Return the (x, y) coordinate for the center point of the cell that contains the specified text.  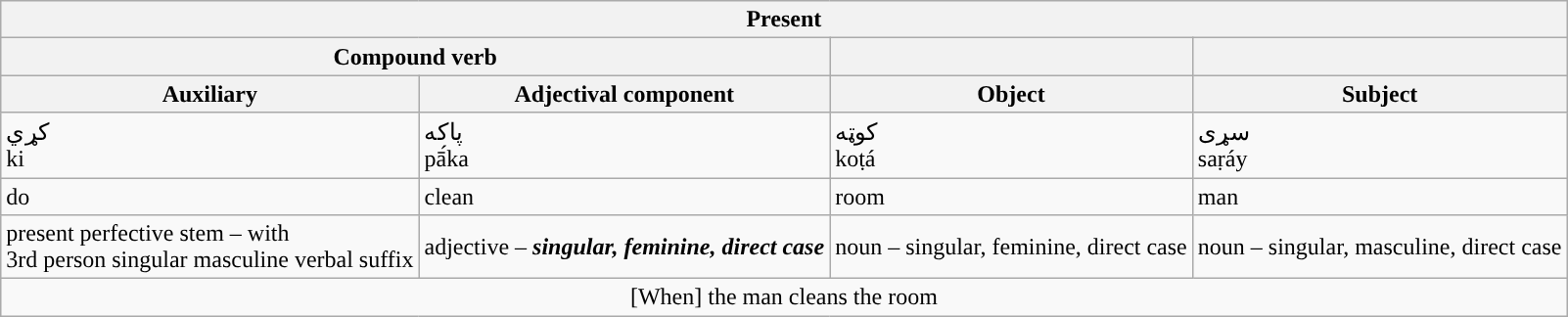
Compound verb (415, 57)
Subject (1380, 94)
Adjectival component (624, 94)
noun – singular, masculine, direct case (1380, 247)
Auxiliary (209, 94)
کوټهkoṭá (1012, 145)
clean (624, 197)
Present (784, 20)
room (1012, 197)
سړیsaṛáy (1380, 145)
man (1380, 197)
do (209, 197)
adjective – singular, feminine, direct case (624, 247)
كړيki (209, 145)
noun – singular, feminine, direct case (1012, 247)
Object (1012, 94)
present perfective stem – with3rd person singular masculine verbal suffix (209, 247)
پاکهpā́ka (624, 145)
[When] the man cleans the room (784, 297)
